Detect which cell encompasses the target text, then output its (X, Y) center coordinate. 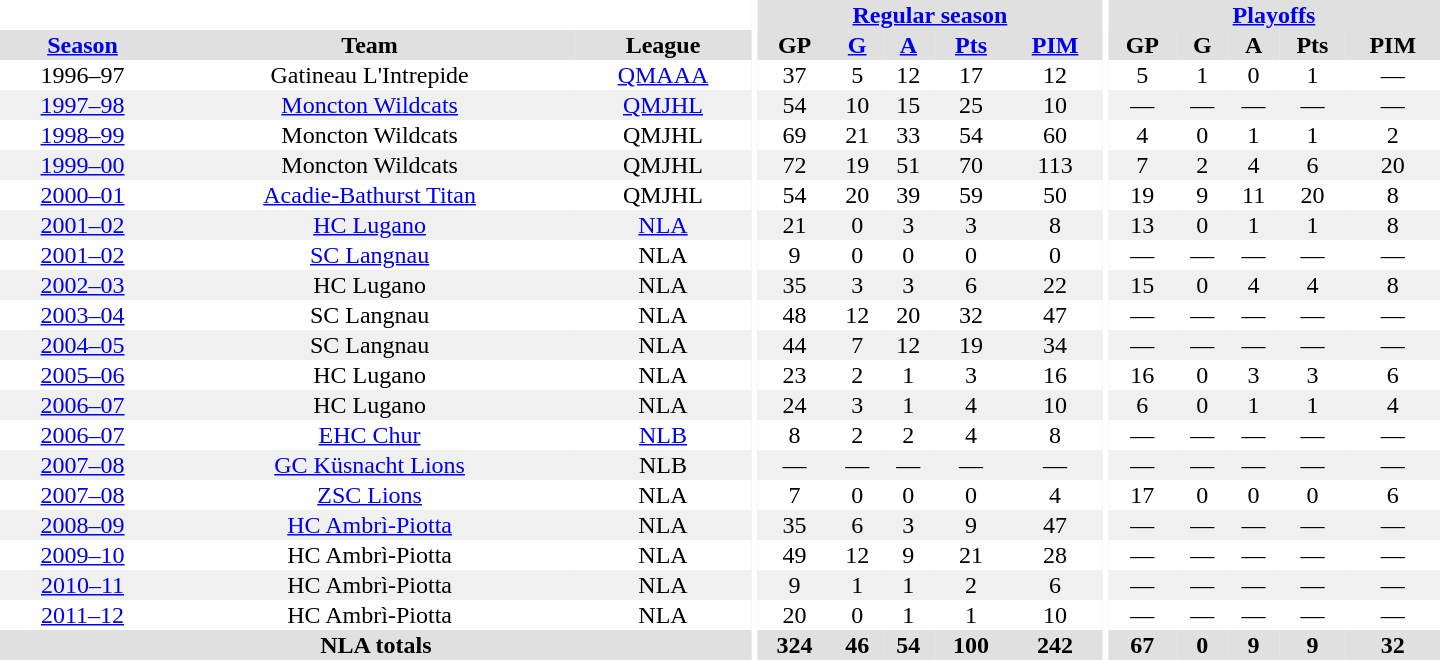
49 (795, 555)
67 (1142, 645)
37 (795, 75)
QMAAA (663, 75)
2003–04 (82, 315)
13 (1142, 225)
2009–10 (82, 555)
46 (858, 645)
2005–06 (82, 375)
50 (1055, 195)
Team (370, 45)
48 (795, 315)
GC Küsnacht Lions (370, 465)
59 (971, 195)
EHC Chur (370, 435)
Playoffs (1274, 15)
28 (1055, 555)
2002–03 (82, 285)
League (663, 45)
100 (971, 645)
ZSC Lions (370, 495)
33 (908, 135)
113 (1055, 165)
2010–11 (82, 585)
324 (795, 645)
11 (1254, 195)
1996–97 (82, 75)
2008–09 (82, 525)
1999–00 (82, 165)
Acadie-Bathurst Titan (370, 195)
23 (795, 375)
Gatineau L'Intrepide (370, 75)
2000–01 (82, 195)
Regular season (930, 15)
44 (795, 345)
242 (1055, 645)
69 (795, 135)
Season (82, 45)
51 (908, 165)
2011–12 (82, 615)
34 (1055, 345)
2004–05 (82, 345)
22 (1055, 285)
1997–98 (82, 105)
NLA totals (376, 645)
24 (795, 405)
72 (795, 165)
39 (908, 195)
70 (971, 165)
25 (971, 105)
60 (1055, 135)
1998–99 (82, 135)
